For the text-containing cell, return its midpoint in (X, Y) coordinate format. 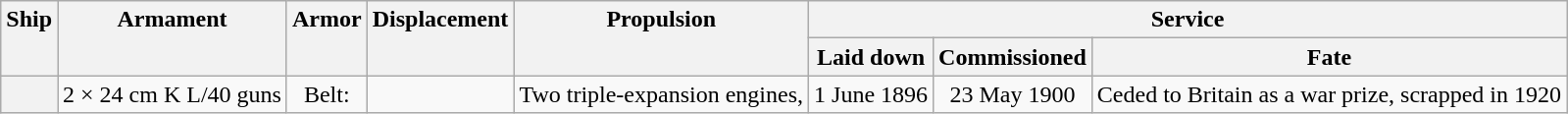
2 × 24 cm K L/40 guns (173, 94)
23 May 1900 (1013, 94)
Two triple-expansion engines, (661, 94)
Laid down (871, 57)
Ship (29, 38)
Armor (327, 38)
Belt: (327, 94)
Armament (173, 38)
Displacement (440, 38)
Ceded to Britain as a war prize, scrapped in 1920 (1329, 94)
Commissioned (1013, 57)
Service (1189, 20)
Fate (1329, 57)
1 June 1896 (871, 94)
Propulsion (661, 38)
